Locate the cell with the specified text and output its (X, Y) center coordinate. 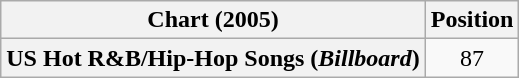
Position (472, 20)
Chart (2005) (213, 20)
87 (472, 58)
US Hot R&B/Hip-Hop Songs (Billboard) (213, 58)
